Search for the cell housing the specified text and yield its [x, y] center coordinate. 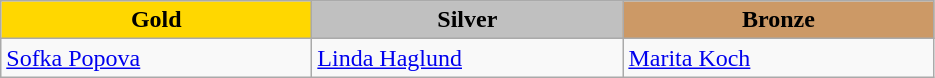
Gold [156, 20]
Linda Haglund [468, 58]
Bronze [778, 20]
Silver [468, 20]
Sofka Popova [156, 58]
Marita Koch [778, 58]
